For the text-containing cell, return its midpoint in (X, Y) coordinate format. 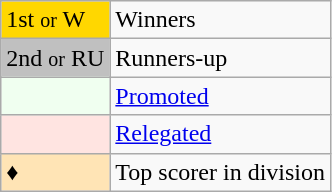
♦ (56, 172)
Runners-up (220, 58)
Relegated (220, 134)
Promoted (220, 96)
Winners (220, 20)
1st or W (56, 20)
2nd or RU (56, 58)
Top scorer in division (220, 172)
